Locate the cell with the specified text and output its [X, Y] center coordinate. 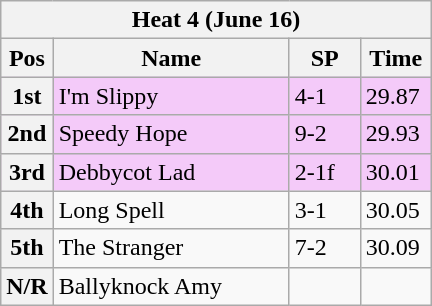
I'm Slippy [171, 96]
Ballyknock Amy [171, 286]
2-1f [324, 172]
3rd [27, 172]
30.09 [396, 248]
Time [396, 58]
1st [27, 96]
Speedy Hope [171, 134]
30.05 [396, 210]
2nd [27, 134]
29.87 [396, 96]
5th [27, 248]
3-1 [324, 210]
N/R [27, 286]
7-2 [324, 248]
Pos [27, 58]
The Stranger [171, 248]
Name [171, 58]
9-2 [324, 134]
4th [27, 210]
SP [324, 58]
4-1 [324, 96]
Long Spell [171, 210]
Debbycot Lad [171, 172]
Heat 4 (June 16) [216, 20]
30.01 [396, 172]
29.93 [396, 134]
